Capture the cell that displays the provided text and extract its [x, y] central coordinate. 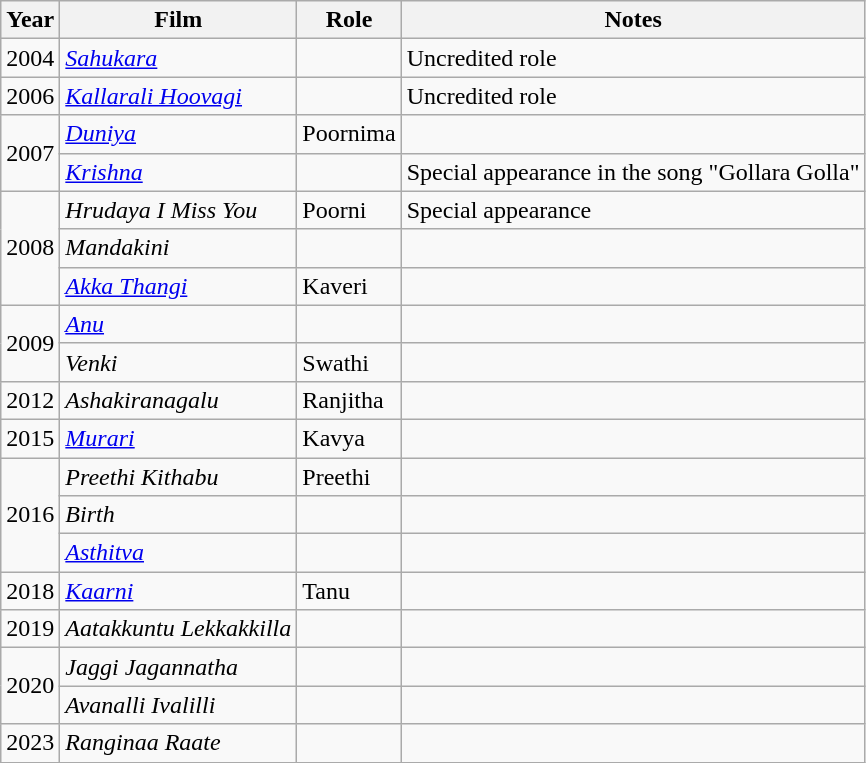
2019 [30, 629]
Special appearance in the song "Gollara Golla" [633, 172]
Swathi [349, 362]
Akka Thangi [178, 286]
Duniya [178, 134]
Ranginaa Raate [178, 743]
2004 [30, 58]
2012 [30, 400]
Asthitva [178, 553]
Kaarni [178, 591]
Murari [178, 438]
Krishna [178, 172]
Ranjitha [349, 400]
2016 [30, 515]
Mandakini [178, 248]
Ashakiranagalu [178, 400]
Year [30, 20]
Sahukara [178, 58]
Anu [178, 324]
Role [349, 20]
Aatakkuntu Lekkakkilla [178, 629]
Venki [178, 362]
Avanalli Ivalilli [178, 705]
Special appearance [633, 210]
Kallarali Hoovagi [178, 96]
Tanu [349, 591]
Preethi Kithabu [178, 477]
Jaggi Jagannatha [178, 667]
2006 [30, 96]
Hrudaya I Miss You [178, 210]
Kaveri [349, 286]
Birth [178, 515]
Poorni [349, 210]
Kavya [349, 438]
2015 [30, 438]
2009 [30, 343]
2018 [30, 591]
Notes [633, 20]
2023 [30, 743]
2020 [30, 686]
2007 [30, 153]
Poornima [349, 134]
Preethi [349, 477]
2008 [30, 248]
Film [178, 20]
